Return [x, y] of the center of cell containing provided text 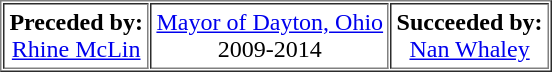
Mayor of Dayton, Ohio2009-2014 [270, 36]
Preceded by:Rhine McLin [76, 36]
Succeeded by:Nan Whaley [470, 36]
